Scan for the cell matching the given text and deliver its [X, Y] coordinate at center. 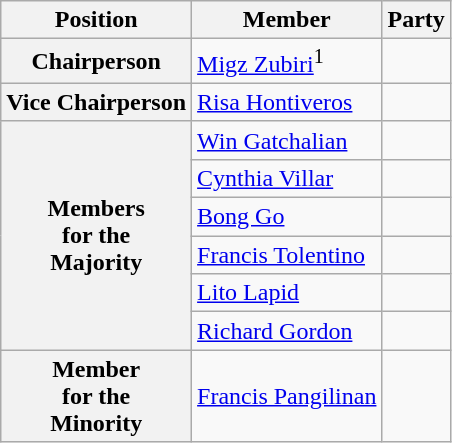
Risa Hontiveros [287, 102]
Member [287, 20]
Lito Lapid [287, 293]
Chairperson [96, 62]
Memberfor theMinority [96, 396]
Migz Zubiri1 [287, 62]
Membersfor theMajority [96, 235]
Position [96, 20]
Francis Tolentino [287, 255]
Win Gatchalian [287, 140]
Cynthia Villar [287, 178]
Richard Gordon [287, 331]
Francis Pangilinan [287, 396]
Bong Go [287, 217]
Party [416, 20]
Vice Chairperson [96, 102]
